Search for the cell housing the specified text and yield its [X, Y] center coordinate. 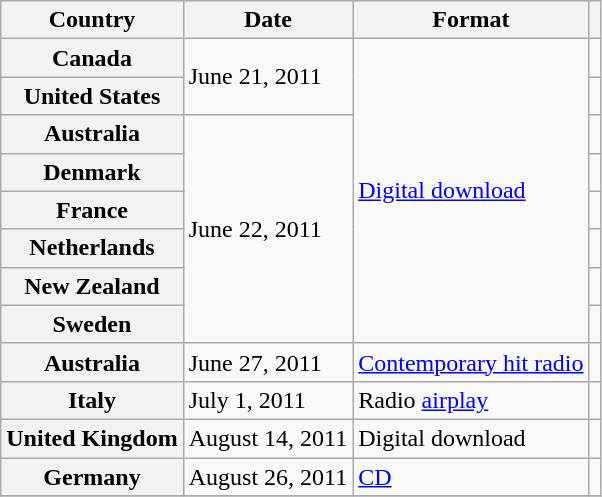
France [92, 210]
Netherlands [92, 248]
Germany [92, 477]
Date [268, 20]
United Kingdom [92, 438]
June 22, 2011 [268, 229]
Format [471, 20]
Canada [92, 58]
Radio airplay [471, 400]
Denmark [92, 172]
Sweden [92, 324]
Contemporary hit radio [471, 362]
Country [92, 20]
Italy [92, 400]
August 26, 2011 [268, 477]
June 27, 2011 [268, 362]
August 14, 2011 [268, 438]
CD [471, 477]
July 1, 2011 [268, 400]
United States [92, 96]
New Zealand [92, 286]
June 21, 2011 [268, 77]
